Provide the [x, y] coordinate of the cell's center where the given text is located.  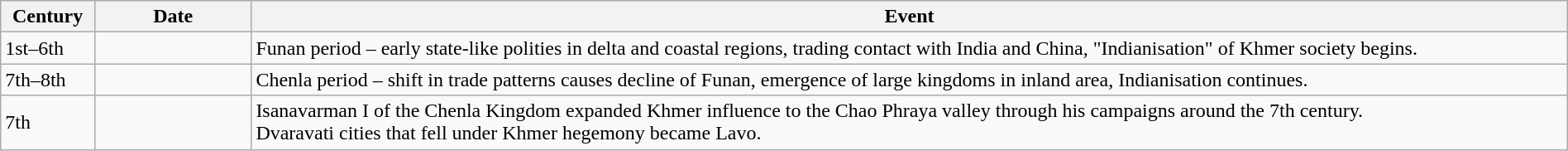
Date [172, 17]
1st–6th [48, 48]
Funan period – early state-like polities in delta and coastal regions, trading contact with India and China, "Indianisation" of Khmer society begins. [910, 48]
7th–8th [48, 80]
7th [48, 123]
Century [48, 17]
Event [910, 17]
Chenla period – shift in trade patterns causes decline of Funan, emergence of large kingdoms in inland area, Indianisation continues. [910, 80]
